Return the (X, Y) coordinate for the center point of the cell that contains the specified text.  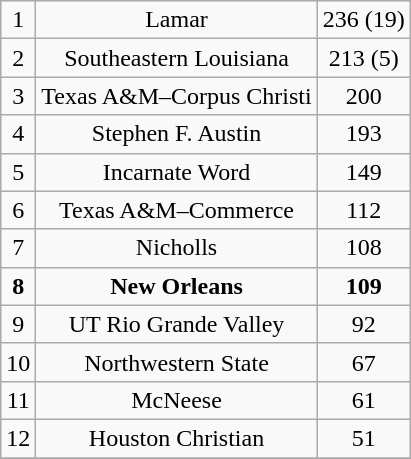
UT Rio Grande Valley (176, 324)
67 (364, 362)
149 (364, 172)
108 (364, 248)
193 (364, 134)
213 (5) (364, 58)
10 (18, 362)
2 (18, 58)
200 (364, 96)
9 (18, 324)
3 (18, 96)
6 (18, 210)
Texas A&M–Commerce (176, 210)
61 (364, 400)
5 (18, 172)
4 (18, 134)
Incarnate Word (176, 172)
1 (18, 20)
92 (364, 324)
112 (364, 210)
11 (18, 400)
109 (364, 286)
Houston Christian (176, 438)
McNeese (176, 400)
Southeastern Louisiana (176, 58)
New Orleans (176, 286)
51 (364, 438)
Stephen F. Austin (176, 134)
Northwestern State (176, 362)
12 (18, 438)
8 (18, 286)
Lamar (176, 20)
7 (18, 248)
236 (19) (364, 20)
Nicholls (176, 248)
Texas A&M–Corpus Christi (176, 96)
